Extract the [X, Y] coordinate from the center of the cell holding the provided text.  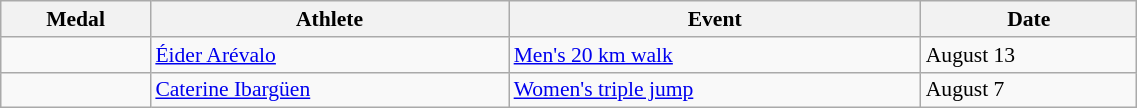
Éider Arévalo [329, 55]
Caterine Ibargüen [329, 90]
Date [1029, 19]
Event [715, 19]
Medal [76, 19]
Women's triple jump [715, 90]
August 7 [1029, 90]
August 13 [1029, 55]
Athlete [329, 19]
Men's 20 km walk [715, 55]
